Provide the (X, Y) coordinate of the cell's center where the given text is located.  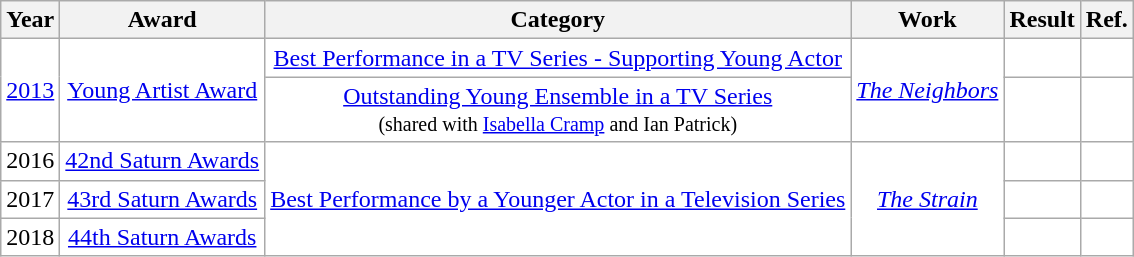
2013 (30, 90)
Outstanding Young Ensemble in a TV Series(shared with Isabella Cramp and Ian Patrick) (558, 110)
2016 (30, 161)
Ref. (1106, 20)
Work (928, 20)
44th Saturn Awards (162, 237)
Year (30, 20)
Result (1042, 20)
Category (558, 20)
The Strain (928, 199)
Award (162, 20)
Best Performance in a TV Series - Supporting Young Actor (558, 58)
2017 (30, 199)
42nd Saturn Awards (162, 161)
43rd Saturn Awards (162, 199)
The Neighbors (928, 90)
Young Artist Award (162, 90)
Best Performance by a Younger Actor in a Television Series (558, 199)
2018 (30, 237)
